Search for the cell housing the specified text and yield its (x, y) center coordinate. 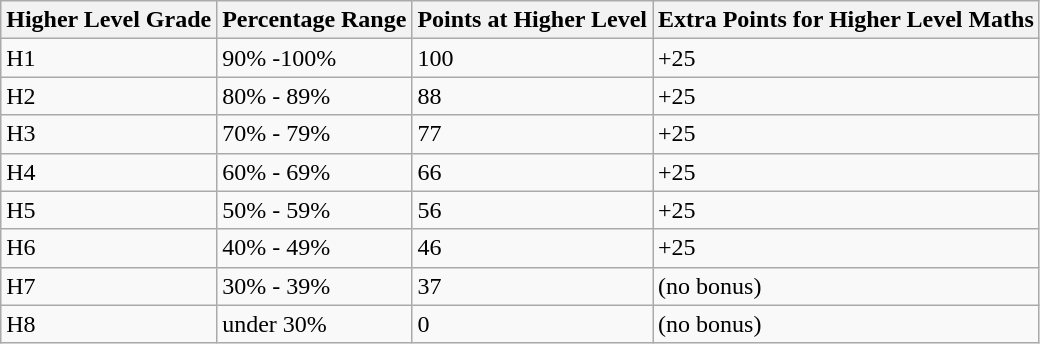
88 (532, 96)
Percentage Range (314, 20)
Points at Higher Level (532, 20)
40% - 49% (314, 248)
56 (532, 210)
Extra Points for Higher Level Maths (846, 20)
50% - 59% (314, 210)
100 (532, 58)
70% - 79% (314, 134)
46 (532, 248)
77 (532, 134)
80% - 89% (314, 96)
37 (532, 286)
H7 (109, 286)
90% -100% (314, 58)
60% - 69% (314, 172)
H1 (109, 58)
30% - 39% (314, 286)
H6 (109, 248)
H3 (109, 134)
Higher Level Grade (109, 20)
H5 (109, 210)
66 (532, 172)
under 30% (314, 324)
H8 (109, 324)
H2 (109, 96)
H4 (109, 172)
0 (532, 324)
